Scan for the cell matching the given text and deliver its (x, y) coordinate at center. 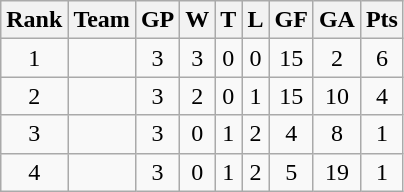
Rank (34, 20)
19 (336, 172)
W (198, 20)
8 (336, 134)
T (228, 20)
GF (291, 20)
10 (336, 96)
GP (157, 20)
5 (291, 172)
L (256, 20)
GA (336, 20)
6 (382, 58)
Pts (382, 20)
Team (102, 20)
